For the text-containing cell, return its midpoint in [x, y] coordinate format. 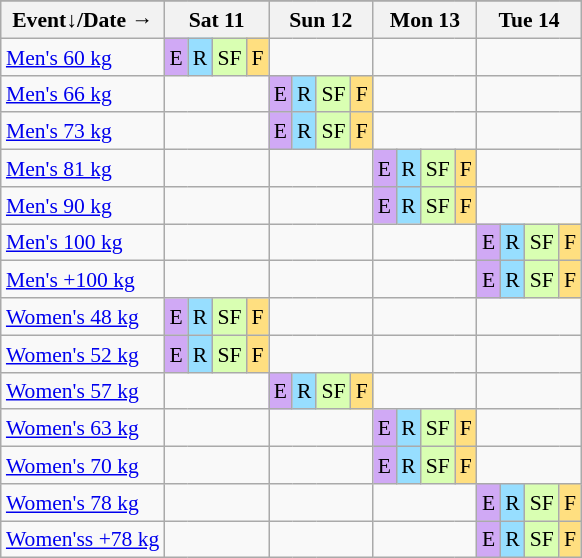
Sat 11 [216, 20]
Men's 90 kg [83, 204]
Women's 57 kg [83, 390]
Women's 63 kg [83, 428]
Men's 66 kg [83, 94]
Men's 60 kg [83, 56]
Women'ss +78 kg [83, 538]
Event↓/Date → [83, 20]
Women's 52 kg [83, 354]
Women's 70 kg [83, 464]
Women's 48 kg [83, 316]
Men's 81 kg [83, 168]
Men's 100 kg [83, 242]
Men's 73 kg [83, 130]
Men's +100 kg [83, 280]
Mon 13 [425, 20]
Women's 78 kg [83, 502]
Tue 14 [529, 20]
Sun 12 [321, 20]
